Pinpoint the cell where the given text exists, returning its (x, y) midpoint coordinate. 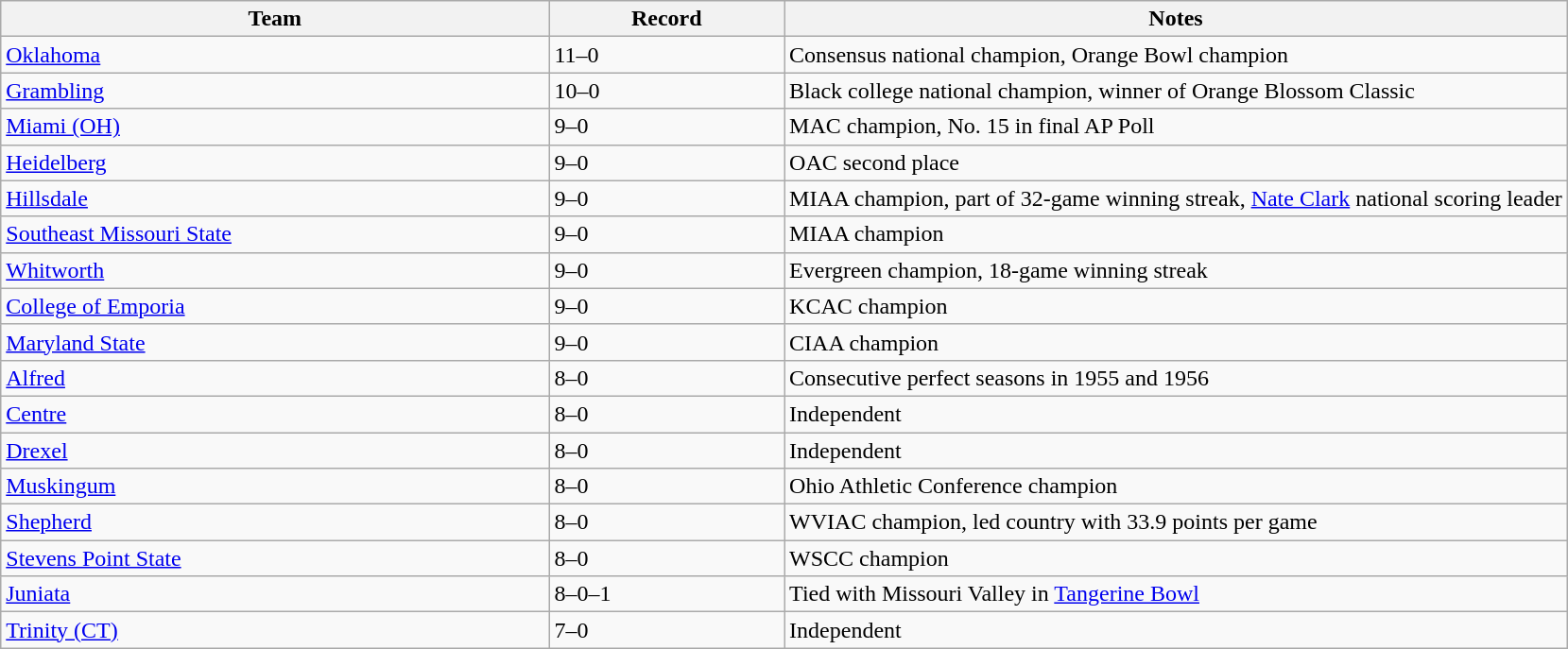
Black college national champion, winner of Orange Blossom Classic (1176, 91)
Notes (1176, 19)
Stevens Point State (275, 558)
Ohio Athletic Conference champion (1176, 487)
WSCC champion (1176, 558)
Whitworth (275, 270)
Trinity (CT) (275, 630)
Grambling (275, 91)
Centre (275, 414)
Consensus national champion, Orange Bowl champion (1176, 55)
Oklahoma (275, 55)
Maryland State (275, 342)
Team (275, 19)
Southeast Missouri State (275, 234)
MIAA champion (1176, 234)
OAC second place (1176, 162)
10–0 (667, 91)
MIAA champion, part of 32-game winning streak, Nate Clark national scoring leader (1176, 198)
Shepherd (275, 522)
Muskingum (275, 487)
KCAC champion (1176, 306)
11–0 (667, 55)
MAC champion, No. 15 in final AP Poll (1176, 127)
7–0 (667, 630)
Evergreen champion, 18-game winning streak (1176, 270)
CIAA champion (1176, 342)
Hillsdale (275, 198)
WVIAC champion, led country with 33.9 points per game (1176, 522)
Heidelberg (275, 162)
College of Emporia (275, 306)
Alfred (275, 378)
8–0–1 (667, 594)
Drexel (275, 451)
Miami (OH) (275, 127)
Tied with Missouri Valley in Tangerine Bowl (1176, 594)
Juniata (275, 594)
Record (667, 19)
Consecutive perfect seasons in 1955 and 1956 (1176, 378)
